Capture the cell that displays the provided text and extract its [X, Y] central coordinate. 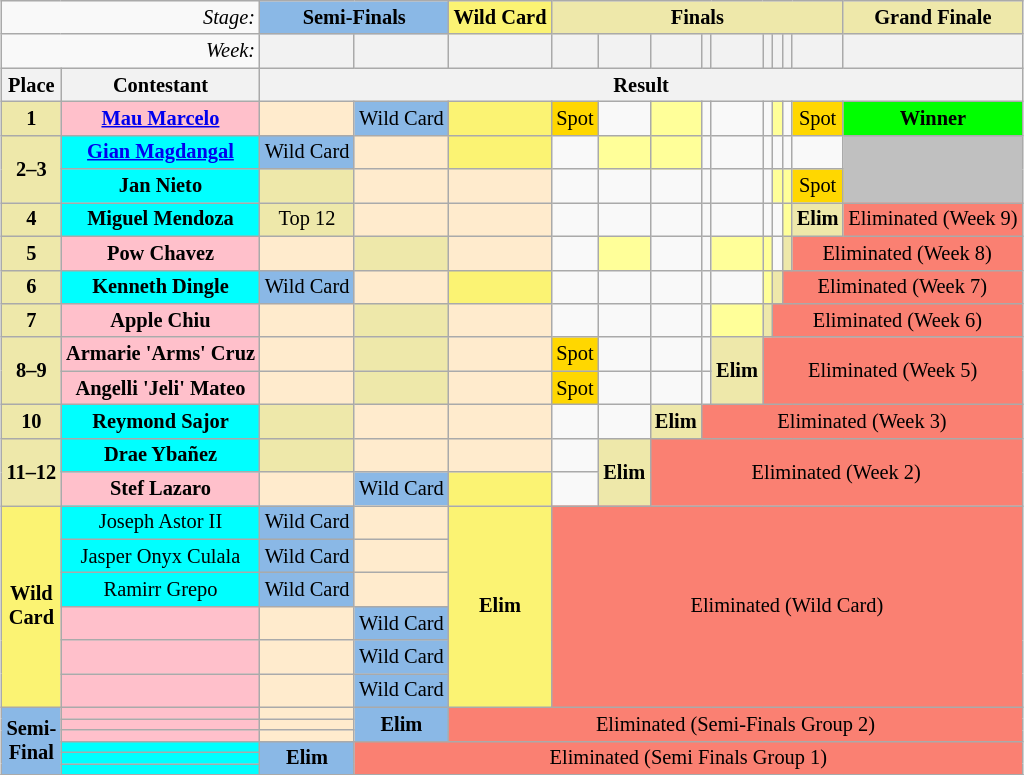
Ramirr Grepo [160, 589]
4 [32, 219]
Winner [932, 118]
Apple Chiu [160, 320]
1 [32, 118]
WildCard [32, 606]
Finals [697, 17]
11–12 [32, 472]
Semi-Final [32, 740]
Eliminated (Semi Finals Group 1) [688, 758]
Armarie 'Arms' Cruz [160, 354]
5 [32, 253]
Angelli 'Jeli' Mateo [160, 388]
Kenneth Dingle [160, 287]
Eliminated (Week 6) [897, 320]
Eliminated (Week 7) [902, 287]
Jasper Onyx Culala [160, 556]
10 [32, 421]
Eliminated (Wild Card) [786, 606]
Joseph Astor II [160, 522]
6 [32, 287]
Eliminated (Week 8) [908, 253]
Mau Marcelo [160, 118]
Contestant [160, 85]
8–9 [32, 370]
2–3 [32, 168]
Reymond Sajor [160, 421]
Eliminated (Week 2) [836, 472]
Jan Nieto [160, 186]
Result [642, 85]
Place [32, 85]
Pow Chavez [160, 253]
Gian Magdangal [160, 152]
Week: [131, 51]
Stage: [131, 17]
Top 12 [307, 219]
Semi-Finals [354, 17]
Drae Ybañez [160, 455]
Eliminated (Semi-Finals Group 2) [736, 724]
Miguel Mendoza [160, 219]
Eliminated (Week 9) [932, 219]
Stef Lazaro [160, 489]
Grand Finale [932, 17]
Eliminated (Week 5) [893, 370]
7 [32, 320]
Eliminated (Week 3) [862, 421]
